Identify which cell holds the provided text, then report its (X, Y) central coordinate. 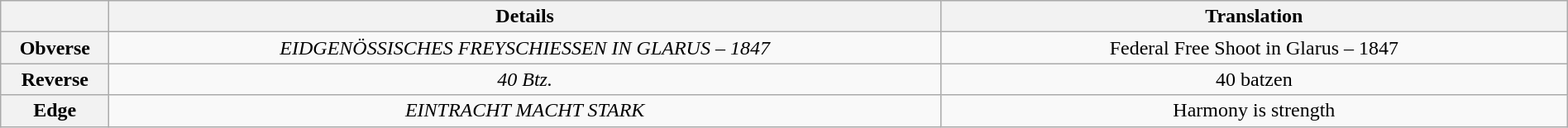
Obverse (55, 48)
Reverse (55, 79)
EINTRACHT MACHT STARK (525, 111)
Edge (55, 111)
Translation (1254, 17)
Federal Free Shoot in Glarus – 1847 (1254, 48)
40 Btz. (525, 79)
40 batzen (1254, 79)
Details (525, 17)
Harmony is strength (1254, 111)
EIDGENÖSSISCHES FREYSCHIESSEN IN GLARUS – 1847 (525, 48)
